Detect which cell encompasses the target text, then output its (x, y) center coordinate. 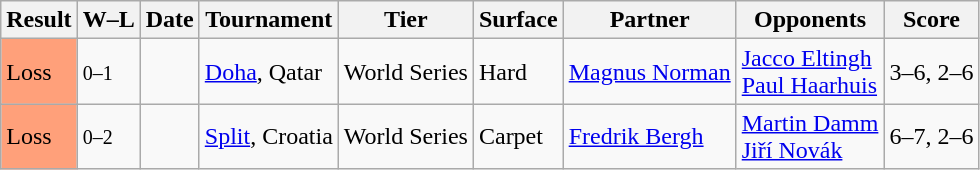
Date (170, 20)
0–2 (108, 136)
0–1 (108, 72)
Carpet (518, 136)
Martin Damm Jiří Novák (810, 136)
Tier (406, 20)
Hard (518, 72)
Surface (518, 20)
Result (39, 20)
W–L (108, 20)
Doha, Qatar (268, 72)
Score (932, 20)
Fredrik Bergh (650, 136)
Tournament (268, 20)
Partner (650, 20)
Opponents (810, 20)
3–6, 2–6 (932, 72)
Magnus Norman (650, 72)
6–7, 2–6 (932, 136)
Split, Croatia (268, 136)
Jacco Eltingh Paul Haarhuis (810, 72)
